Pinpoint the cell where the given text exists, returning its [X, Y] midpoint coordinate. 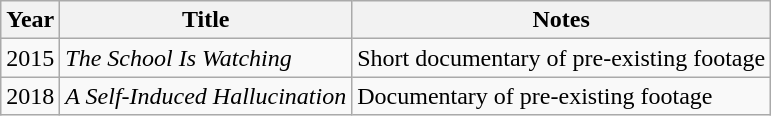
Year [30, 20]
The School Is Watching [206, 58]
A Self-Induced Hallucination [206, 96]
Short documentary of pre-existing footage [562, 58]
2018 [30, 96]
Notes [562, 20]
2015 [30, 58]
Title [206, 20]
Documentary of pre-existing footage [562, 96]
